Return (X, Y) of the center of cell containing provided text 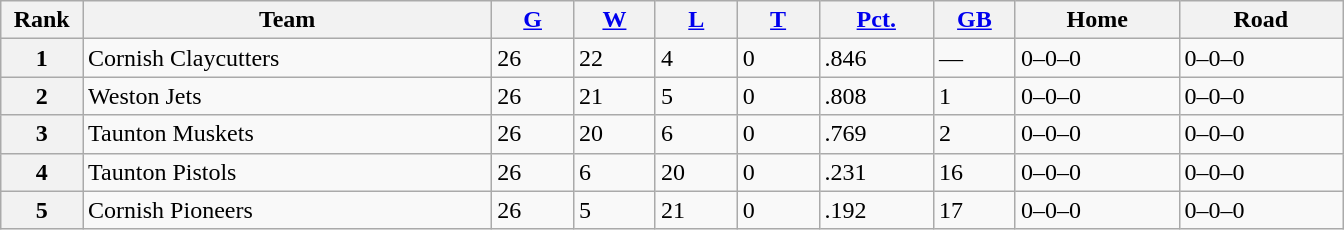
.846 (876, 58)
22 (615, 58)
Cornish Pioneers (288, 210)
3 (42, 134)
T (778, 20)
Rank (42, 20)
GB (975, 20)
L (696, 20)
W (615, 20)
Weston Jets (288, 96)
Taunton Muskets (288, 134)
.192 (876, 210)
G (533, 20)
Cornish Claycutters (288, 58)
— (975, 58)
.769 (876, 134)
.231 (876, 172)
Team (288, 20)
Road (1261, 20)
Pct. (876, 20)
Taunton Pistols (288, 172)
Home (1097, 20)
.808 (876, 96)
17 (975, 210)
16 (975, 172)
